Identify which cell holds the provided text, then report its [X, Y] central coordinate. 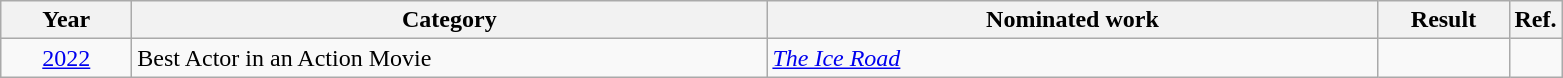
Best Actor in an Action Movie [450, 58]
Year [66, 20]
Result [1444, 20]
The Ice Road [1072, 58]
Ref. [1536, 20]
Nominated work [1072, 20]
2022 [66, 58]
Category [450, 20]
